Pinpoint the cell where the given text exists, returning its [x, y] midpoint coordinate. 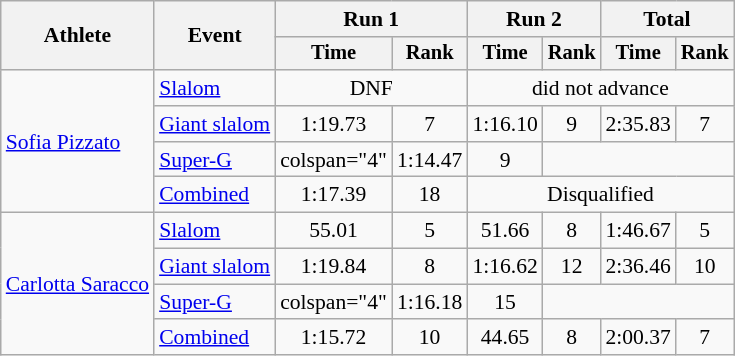
12 [572, 267]
1:16.10 [504, 124]
15 [504, 302]
1:17.39 [334, 195]
1:19.73 [334, 124]
did not advance [600, 88]
51.66 [504, 231]
44.65 [504, 338]
2:36.46 [638, 267]
DNF [371, 88]
1:14.47 [430, 160]
Event [214, 36]
1:15.72 [334, 338]
2:35.83 [638, 124]
Athlete [78, 36]
1:19.84 [334, 267]
55.01 [334, 231]
Carlotta Saracco [78, 284]
1:16.18 [430, 302]
1:46.67 [638, 231]
2:00.37 [638, 338]
Run 1 [371, 19]
Sofia Pizzato [78, 141]
1:16.62 [504, 267]
Disqualified [600, 195]
Total [666, 19]
Run 2 [534, 19]
18 [430, 195]
